Scan for the cell matching the given text and deliver its (X, Y) coordinate at center. 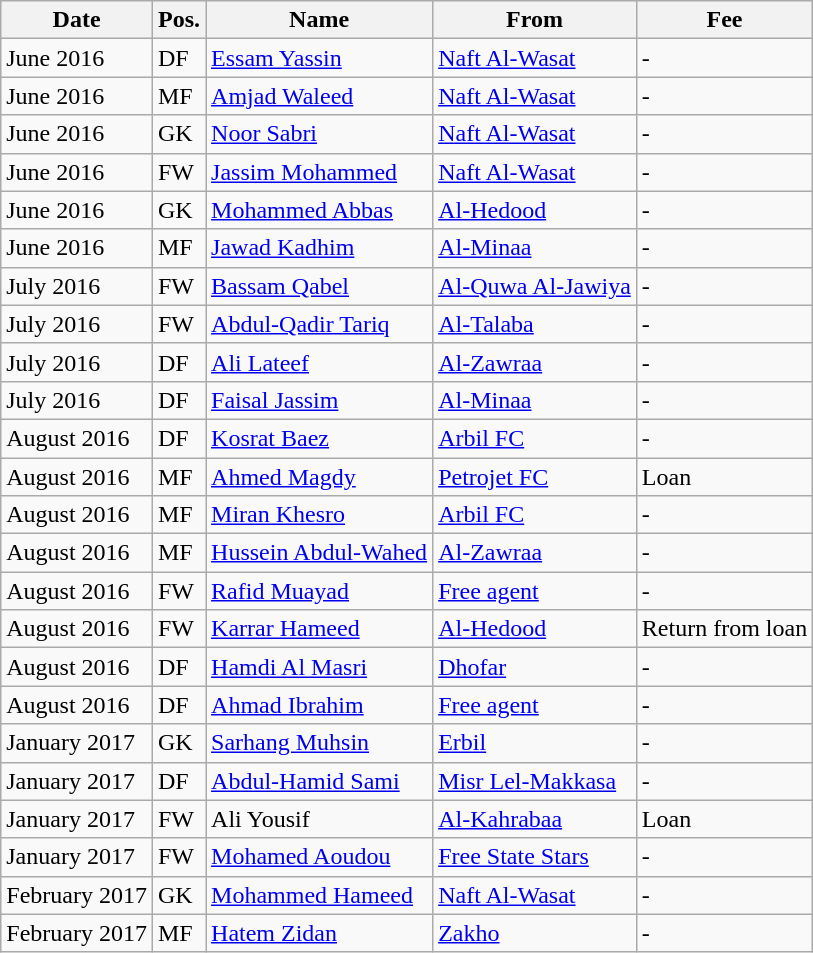
Mohamed Aoudou (320, 857)
Dhofar (535, 667)
Al-Talaba (535, 324)
Rafid Muayad (320, 591)
Pos. (178, 20)
Amjad Waleed (320, 96)
Miran Khesro (320, 515)
Kosrat Baez (320, 438)
Ahmad Ibrahim (320, 705)
Zakho (535, 933)
Ali Yousif (320, 819)
Erbil (535, 743)
Petrojet FC (535, 477)
Karrar Hameed (320, 629)
Fee (724, 20)
Hatem Zidan (320, 933)
Hamdi Al Masri (320, 667)
Date (77, 20)
From (535, 20)
Jassim Mohammed (320, 172)
Abdul-Qadir Tariq (320, 324)
Noor Sabri (320, 134)
Abdul-Hamid Sami (320, 781)
Hussein Abdul-Wahed (320, 553)
Bassam Qabel (320, 286)
Jawad Kadhim (320, 248)
Name (320, 20)
Return from loan (724, 629)
Mohammed Abbas (320, 210)
Sarhang Muhsin (320, 743)
Ali Lateef (320, 362)
Al-Quwa Al-Jawiya (535, 286)
Al-Kahrabaa (535, 819)
Misr Lel-Makkasa (535, 781)
Faisal Jassim (320, 400)
Ahmed Magdy (320, 477)
Mohammed Hameed (320, 895)
Essam Yassin (320, 58)
Free State Stars (535, 857)
